Scan for the cell matching the given text and deliver its [X, Y] coordinate at center. 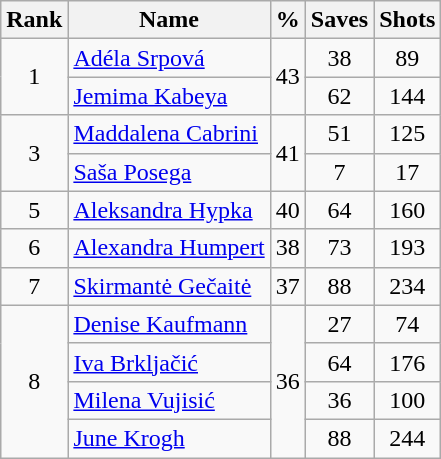
160 [408, 210]
Name [169, 20]
Aleksandra Hypka [169, 210]
Saves [339, 20]
51 [339, 134]
37 [288, 286]
27 [339, 324]
193 [408, 248]
89 [408, 58]
74 [408, 324]
June Krogh [169, 438]
8 [34, 381]
40 [288, 210]
234 [408, 286]
3 [34, 153]
144 [408, 96]
% [288, 20]
Skirmantė Gečaitė [169, 286]
Denise Kaufmann [169, 324]
Jemima Kabeya [169, 96]
5 [34, 210]
41 [288, 153]
17 [408, 172]
100 [408, 400]
244 [408, 438]
Shots [408, 20]
125 [408, 134]
6 [34, 248]
Milena Vujisić [169, 400]
73 [339, 248]
176 [408, 362]
62 [339, 96]
Alexandra Humpert [169, 248]
43 [288, 77]
Maddalena Cabrini [169, 134]
Iva Brkljačić [169, 362]
1 [34, 77]
Saša Posega [169, 172]
Rank [34, 20]
Adéla Srpová [169, 58]
